Determine the (x, y) coordinate at the center of the cell enclosing the given text.  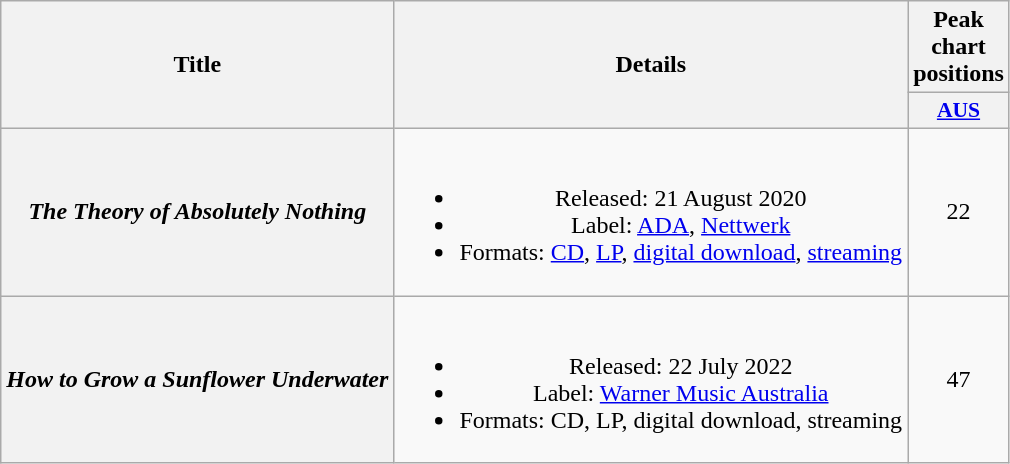
22 (959, 212)
Released: 22 July 2022Label: Warner Music AustraliaFormats: CD, LP, digital download, streaming (651, 380)
Released: 21 August 2020Label: ADA, NettwerkFormats: CD, LP, digital download, streaming (651, 212)
The Theory of Absolutely Nothing (198, 212)
AUS (959, 111)
Title (198, 65)
Details (651, 65)
How to Grow a Sunflower Underwater (198, 380)
47 (959, 380)
Peak chart positions (959, 47)
